Locate the cell with the specified text and output its (x, y) center coordinate. 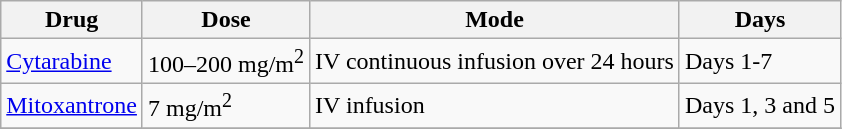
Dose (226, 20)
Days 1-7 (760, 62)
Mitoxantrone (72, 106)
7 mg/m2 (226, 106)
Mode (495, 20)
Days 1, 3 and 5 (760, 106)
Drug (72, 20)
Cytarabine (72, 62)
IV continuous infusion over 24 hours (495, 62)
100–200 mg/m2 (226, 62)
Days (760, 20)
IV infusion (495, 106)
